Extract the [X, Y] coordinate from the center of the cell holding the provided text.  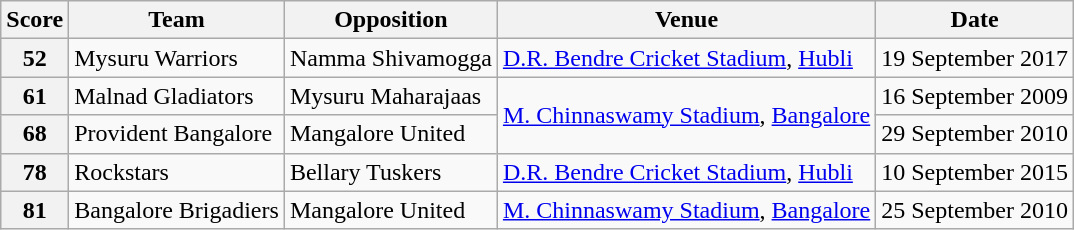
16 September 2009 [975, 96]
61 [35, 96]
Mysuru Warriors [177, 58]
Namma Shivamogga [390, 58]
10 September 2015 [975, 172]
Mysuru Maharajaas [390, 96]
Bellary Tuskers [390, 172]
Team [177, 20]
68 [35, 134]
Bangalore Brigadiers [177, 210]
Provident Bangalore [177, 134]
Date [975, 20]
Venue [686, 20]
52 [35, 58]
Score [35, 20]
19 September 2017 [975, 58]
29 September 2010 [975, 134]
Opposition [390, 20]
Rockstars [177, 172]
Malnad Gladiators [177, 96]
78 [35, 172]
25 September 2010 [975, 210]
81 [35, 210]
